Search for the cell housing the specified text and yield its [X, Y] center coordinate. 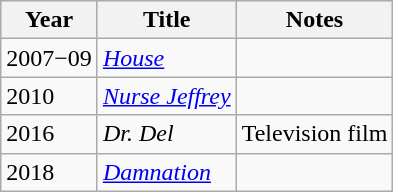
2016 [50, 134]
2010 [50, 96]
2007−09 [50, 58]
House [166, 58]
Television film [314, 134]
Notes [314, 20]
2018 [50, 172]
Year [50, 20]
Nurse Jeffrey [166, 96]
Title [166, 20]
Dr. Del [166, 134]
Damnation [166, 172]
